Output the (x, y) coordinate of the center of the cell containing the given text.  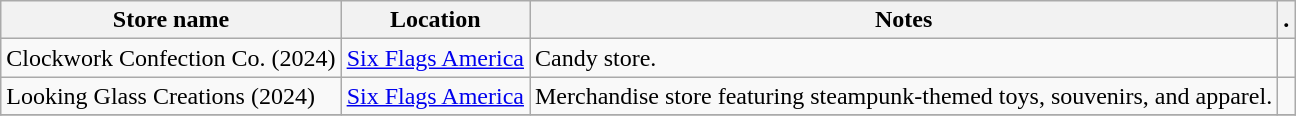
Store name (171, 20)
Merchandise store featuring steampunk-themed toys, souvenirs, and apparel. (904, 96)
. (1286, 20)
Location (435, 20)
Looking Glass Creations (2024) (171, 96)
Notes (904, 20)
Clockwork Confection Co. (2024) (171, 58)
Candy store. (904, 58)
